From the cell containing the given text, extract its center point as [X, Y] coordinate. 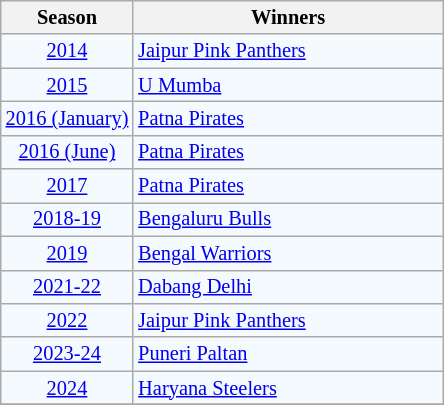
U Mumba [288, 85]
2023-24 [68, 354]
2017 [68, 186]
2019 [68, 253]
2018-19 [68, 219]
2016 (June) [68, 152]
Season [68, 17]
Winners [288, 17]
Dabang Delhi [288, 287]
2015 [68, 85]
2022 [68, 320]
2014 [68, 51]
2021-22 [68, 287]
Puneri Paltan [288, 354]
2016 (January) [68, 118]
Haryana Steelers [288, 388]
Bengaluru Bulls [288, 219]
2024 [68, 388]
Bengal Warriors [288, 253]
